Identify which cell holds the provided text, then report its (x, y) central coordinate. 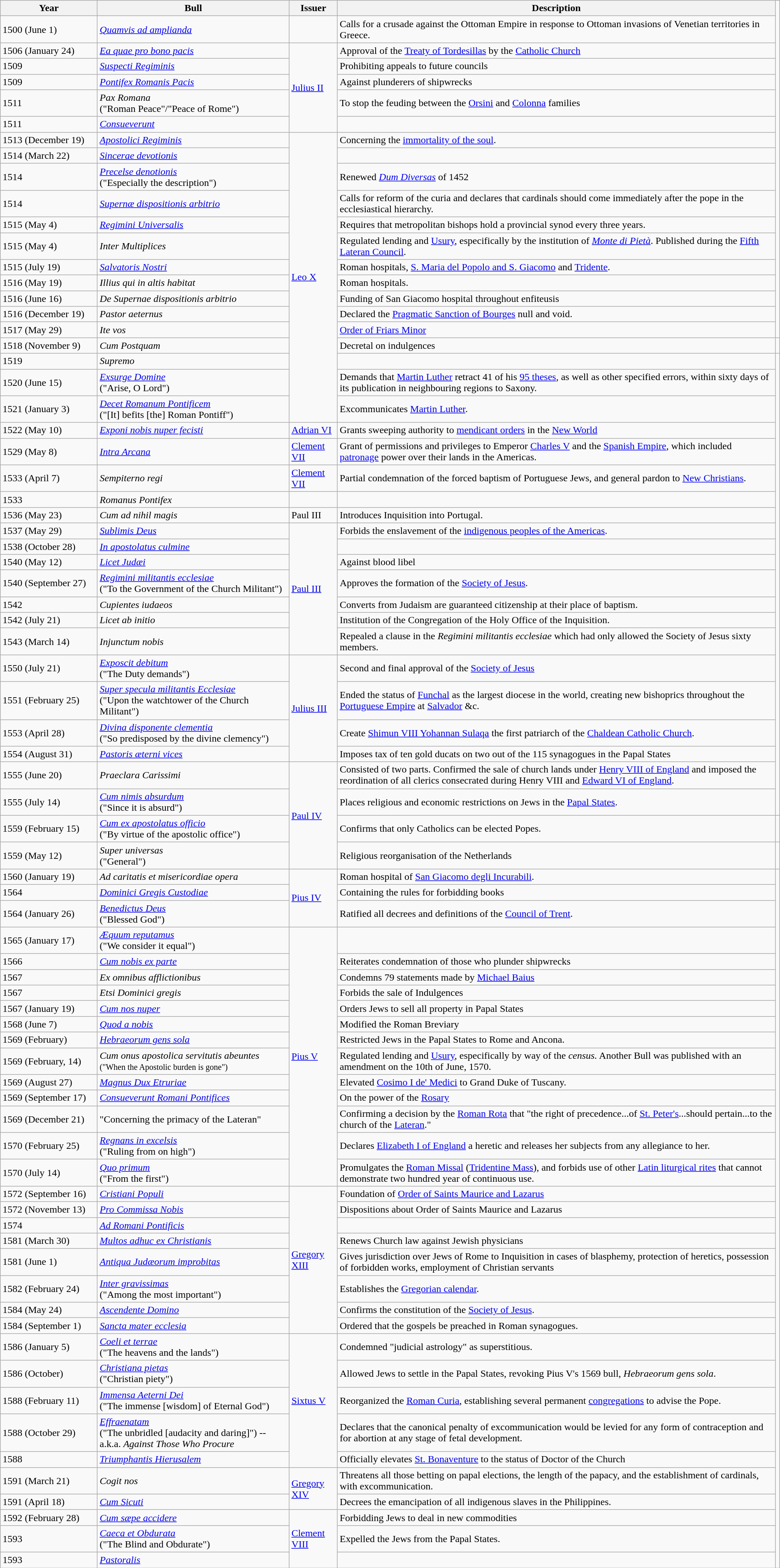
Religious reorganisation of the Netherlands (556, 856)
Confirming a decision by the Roman Rota that "the right of precedence...of St. Peter's...should pertain...to the church of the Lateran." (556, 1119)
1516 (December 19) (49, 314)
Regulated lending and Usury, especifically by the institution of Monte di Pietà. Published during the Fifth Lateran Council. (556, 246)
1559 (February 15) (49, 828)
Suspecti Regiminis (193, 66)
Super specula militantis Ecclesiae("Upon the watchtower of the Church Militant") (193, 700)
1592 (February 28) (49, 1517)
Description (556, 8)
1588 (October 29) (49, 1433)
Renews Church law against Jewish physicians (556, 1241)
Condemned "judicial astrology" as superstitious. (556, 1347)
1538 (October 28) (49, 547)
1559 (May 12) (49, 856)
Regimini militantis ecclesiae("To the Government of the Church Militant") (193, 583)
Immensa Aeterni Dei("The immense [wisdom] of Eternal God") (193, 1400)
Inter Multiplices (193, 246)
Apostolici Regiminis (193, 140)
1533 (49, 499)
Year (49, 8)
1513 (December 19) (49, 140)
1555 (July 14) (49, 802)
Roman hospital of San Giacomo degli Incurabili. (556, 877)
Confirms the constitution of the Society of Jesus. (556, 1310)
Praeclara Carissimi (193, 775)
Sublimis Deus (193, 531)
1554 (August 31) (49, 754)
Divina disponente clementia("So predisposed by the divine clemency") (193, 733)
Pius IV (313, 898)
1518 (November 9) (49, 346)
1564 (49, 892)
Sixtus V (313, 1400)
1560 (January 19) (49, 877)
Order of Friars Minor (556, 330)
Consueverunt Romani Pontifices (193, 1098)
Partial condemnation of the forced baptism of Portuguese Jews, and general pardon to New Christians. (556, 478)
Magnus Dux Etruriae (193, 1082)
Supremo (193, 361)
Cristiani Populi (193, 1194)
1581 (March 30) (49, 1241)
Cum sæpe accidere (193, 1517)
Inter gravissimas("Among the most important") (193, 1289)
Ascendente Domino (193, 1310)
1500 (June 1) (49, 30)
1520 (June 15) (49, 383)
Calls for reform of the curia and declares that cardinals should come immediately after the pope in the ecclesiastical hierarchy. (556, 203)
Pastoris æterni vices (193, 754)
Modified the Roman Breviary (556, 1024)
Consueverunt (193, 124)
Renewed Dum Diversas of 1452 (556, 177)
1586 (October) (49, 1374)
1555 (June 20) (49, 775)
Ended the status of Funchal as the largest diocese in the world, creating new bishoprics throughout the Portuguese Empire at Salvador &c. (556, 700)
Grants sweeping authority to mendicant orders in the New World (556, 430)
1521 (January 3) (49, 409)
Grant of permissions and privileges to Emperor Charles V and the Spanish Empire, which included patronage power over their lands in the Americas. (556, 452)
1572 (November 13) (49, 1209)
Gregory XIV (313, 1488)
Gregory XIII (313, 1260)
Multos adhuc ex Christianis (193, 1241)
Illius qui in altis habitat (193, 283)
Regimini Universalis (193, 225)
Pius V (313, 1057)
1567 (January 19) (49, 1009)
1515 (July 19) (49, 267)
Containing the rules for forbidding books (556, 892)
Cum nimis absurdum("Since it is absurd") (193, 802)
Supernæ dispositionis arbitrio (193, 203)
Ad Romani Pontificis (193, 1225)
Benedictus Deus("Blessed God") (193, 913)
Cogit nos (193, 1481)
Precelse denotionis ("Especially the description") (193, 177)
1543 (March 14) (49, 642)
Prohibiting appeals to future councils (556, 66)
1588 (February 11) (49, 1400)
Imposes tax of ten gold ducats on two out of the 115 synagogues in the Papal States (556, 754)
1551 (February 25) (49, 700)
Forbids the enslavement of the indigenous peoples of the Americas. (556, 531)
Pastoralis (193, 1560)
1581 (June 1) (49, 1262)
1540 (May 12) (49, 562)
Cum Postquam (193, 346)
Calls for a crusade against the Ottoman Empire in response to Ottoman invasions of Venetian territories in Greece. (556, 30)
Decrees the emancipation of all indigenous slaves in the Philippines. (556, 1502)
Pax Romana ("Roman Peace"/"Peace of Rome") (193, 103)
Forbidding Jews to deal in new commodities (556, 1517)
To stop the feuding between the Orsini and Colonna families (556, 103)
1569 (February) (49, 1040)
Pro Commissa Nobis (193, 1209)
Antiqua Judæorum improbitas (193, 1262)
1586 (January 5) (49, 1347)
1514 (March 22) (49, 155)
Dominici Gregis Custodiae (193, 892)
Cum Sicuti (193, 1502)
Concerning the immortality of the soul. (556, 140)
Cum onus apostolica servitutis abeuntes("When the Apostolic burden is gone") (193, 1061)
1569 (September 17) (49, 1098)
Officially elevates St. Bonaventure to the status of Doctor of the Church (556, 1459)
Decet Romanum Pontificem("[It] befits [the] Roman Pontiff") (193, 409)
On the power of the Rosary (556, 1098)
1566 (49, 962)
Pontifex Romanis Pacis (193, 82)
Orders Jews to sell all property in Papal States (556, 1009)
Licet Judæi (193, 562)
In apostolatus culmine (193, 547)
1570 (February 25) (49, 1146)
Cum nobis ex parte (193, 962)
1522 (May 10) (49, 430)
1516 (June 16) (49, 299)
Foundation of Order of Saints Maurice and Lazarus (556, 1194)
Declared the Pragmatic Sanction of Bourges null and void. (556, 314)
Quo primum("From the first") (193, 1172)
De Supernae dispositionis arbitrio (193, 299)
Æquum reputamus("We consider it equal") (193, 940)
Ratified all decrees and definitions of the Council of Trent. (556, 913)
1564 (January 26) (49, 913)
Establishes the Gregorian calendar. (556, 1289)
1588 (49, 1459)
Ea quae pro bono pacis (193, 51)
Ad caritatis et misericordiae opera (193, 877)
1569 (February, 14) (49, 1061)
Against plunderers of shipwrecks (556, 82)
1540 (September 27) (49, 583)
Sincerae devotionis (193, 155)
Ite vos (193, 330)
Clement VIII (313, 1538)
Declares Elizabeth I of England a heretic and releases her subjects from any allegiance to her. (556, 1146)
Caeca et Obdurata("The Blind and Obdurate") (193, 1538)
Condemns 79 statements made by Michael Baius (556, 977)
Hebraeorum gens sola (193, 1040)
1584 (September 1) (49, 1326)
Reorganized the Roman Curia, establishing several permanent congregations to advise the Pope. (556, 1400)
Christiana pietas("Christian piety") (193, 1374)
Sempiterno regi (193, 478)
Roman hospitals, S. Maria del Popolo and S. Giacomo and Tridente. (556, 267)
Institution of the Congregation of the Holy Office of the Inquisition. (556, 620)
Cum ad nihil magis (193, 515)
1517 (May 29) (49, 330)
Super universas("General") (193, 856)
Issuer (313, 8)
Decretal on indulgences (556, 346)
Exsurge Domine("Arise, O Lord") (193, 383)
Cum ex apostolatus officio("By virtue of the apostolic office") (193, 828)
1568 (June 7) (49, 1024)
Against blood libel (556, 562)
Introduces Inquisition into Portugal. (556, 515)
1519 (49, 361)
1536 (May 23) (49, 515)
1574 (49, 1225)
Etsi Dominici gregis (193, 993)
Confirms that only Catholics can be elected Popes. (556, 828)
Intra Arcana (193, 452)
Pastor aeternus (193, 314)
Ex omnibus afflictionibus (193, 977)
Cum nos nuper (193, 1009)
Regulated lending and Usury, especifically by way of the census. Another Bull was published with an amendment on the 10th of June, 1570. (556, 1061)
1537 (May 29) (49, 531)
Requires that metropolitan bishops hold a provincial synod every three years. (556, 225)
Ordered that the gospels be preached in Roman synagogues. (556, 1326)
Romanus Pontifex (193, 499)
1516 (May 19) (49, 283)
Second and final approval of the Society of Jesus (556, 668)
Excommunicates Martin Luther. (556, 409)
Roman hospitals. (556, 283)
Forbids the sale of Indulgences (556, 993)
Repealed a clause in the Regimini militantis ecclesiae which had only allowed the Society of Jesus sixty members. (556, 642)
1565 (January 17) (49, 940)
1506 (January 24) (49, 51)
Leo X (313, 277)
Restricted Jews in the Papal States to Rome and Ancona. (556, 1040)
1550 (July 21) (49, 668)
1591 (April 18) (49, 1502)
Effraenatam("The unbridled [audacity and daring]") -- a.k.a. Against Those Who Procure (193, 1433)
1553 (April 28) (49, 733)
1529 (May 8) (49, 452)
Coeli et terrae("The heavens and the lands") (193, 1347)
1582 (February 24) (49, 1289)
Expelled the Jews from the Papal States. (556, 1538)
Reiterates condemnation of those who plunder shipwrecks (556, 962)
Regnans in excelsis("Ruling from on high") (193, 1146)
Injunctum nobis (193, 642)
Triumphantis Hierusalem (193, 1459)
Allowed Jews to settle in the Papal States, revoking Pius V's 1569 bull, Hebraeorum gens sola. (556, 1374)
Bull (193, 8)
Cupientes iudaeos (193, 605)
Salvatoris Nostri (193, 267)
1533 (April 7) (49, 478)
"Concerning the primacy of the Lateran" (193, 1119)
Funding of San Giacomo hospital throughout enfiteusis (556, 299)
Exposcit debitum("The Duty demands") (193, 668)
Dispositions about Order of Saints Maurice and Lazarus (556, 1209)
Converts from Judaism are guaranteed citizenship at their place of baptism. (556, 605)
Threatens all those betting on papal elections, the length of the papacy, and the establishment of cardinals, with excommunication. (556, 1481)
1542 (July 21) (49, 620)
Adrian VI (313, 430)
Approval of the Treaty of Tordesillas by the Catholic Church (556, 51)
Quamvis ad amplianda (193, 30)
1542 (49, 605)
1591 (March 21) (49, 1481)
Approves the formation of the Society of Jesus. (556, 583)
1569 (August 27) (49, 1082)
Places religious and economic restrictions on Jews in the Papal States. (556, 802)
1572 (September 16) (49, 1194)
Create Shimun VIII Yohannan Sulaqa the first patriarch of the Chaldean Catholic Church. (556, 733)
Exponi nobis nuper fecisti (193, 430)
Quod a nobis (193, 1024)
Elevated Cosimo I de' Medici to Grand Duke of Tuscany. (556, 1082)
1570 (July 14) (49, 1172)
1584 (May 24) (49, 1310)
Sancta mater ecclesia (193, 1326)
Julius II (313, 87)
Licet ab initio (193, 620)
Julius III (313, 708)
1569 (December 21) (49, 1119)
Paul IV (313, 815)
